Pinpoint the cell where the given text exists, returning its (X, Y) midpoint coordinate. 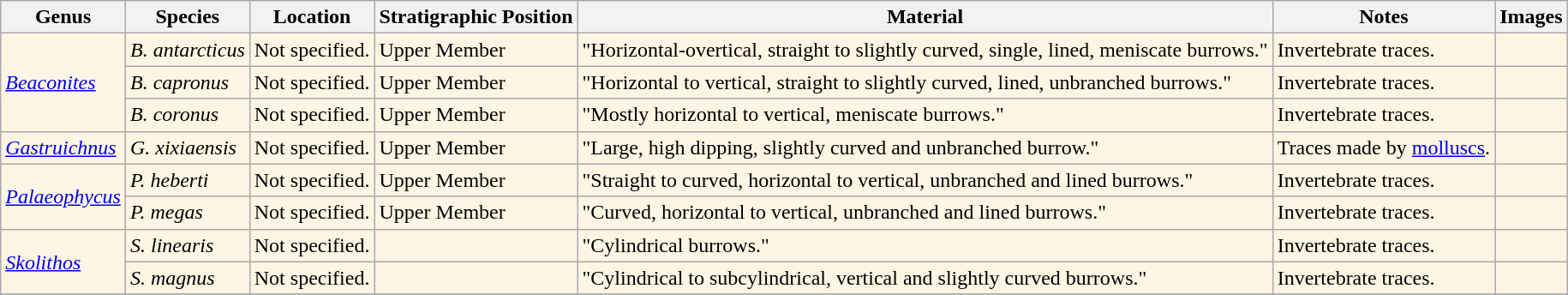
Location (312, 17)
Genus (63, 17)
"Mostly horizontal to vertical, meniscate burrows." (925, 115)
"Horizontal-overtical, straight to slightly curved, single, lined, meniscate burrows." (925, 50)
Palaeophycus (63, 196)
"Curved, horizontal to vertical, unbranched and lined burrows." (925, 213)
G. xixiaensis (187, 147)
"Cylindrical burrows." (925, 245)
Traces made by molluscs. (1383, 147)
Species (187, 17)
Material (925, 17)
B. coronus (187, 115)
"Large, high dipping, slightly curved and unbranched burrow." (925, 147)
"Horizontal to vertical, straight to slightly curved, lined, unbranched burrows." (925, 82)
Skolithos (63, 262)
"Cylindrical to subcylindrical, vertical and slightly curved burrows." (925, 278)
Stratigraphic Position (476, 17)
"Straight to curved, horizontal to vertical, unbranched and lined burrows." (925, 180)
P. megas (187, 213)
Notes (1383, 17)
B. capronus (187, 82)
Images (1531, 17)
P. heberti (187, 180)
Beaconites (63, 82)
S. linearis (187, 245)
Gastruichnus (63, 147)
S. magnus (187, 278)
B. antarcticus (187, 50)
